Search for the cell housing the specified text and yield its [x, y] center coordinate. 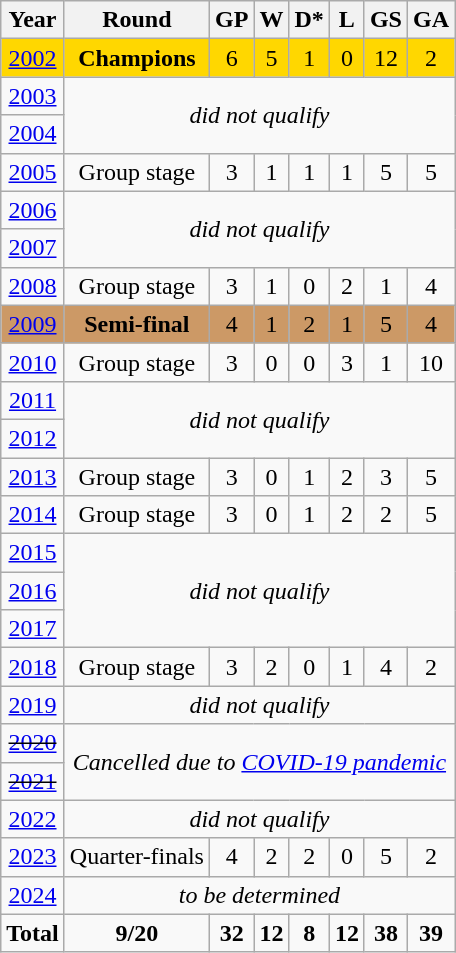
2020 [33, 743]
Cancelled due to COVID-19 pandemic [259, 762]
2024 [33, 895]
2007 [33, 248]
2009 [33, 324]
2017 [33, 629]
2014 [33, 515]
2003 [33, 96]
GA [430, 20]
2008 [33, 286]
2021 [33, 781]
2018 [33, 667]
2013 [33, 477]
Total [33, 933]
39 [430, 933]
to be determined [259, 895]
8 [309, 933]
10 [430, 362]
Semi-final [136, 324]
2005 [33, 172]
6 [231, 58]
Champions [136, 58]
9/20 [136, 933]
2023 [33, 857]
2002 [33, 58]
GS [386, 20]
2012 [33, 438]
2011 [33, 400]
Round [136, 20]
W [272, 20]
GP [231, 20]
Year [33, 20]
2004 [33, 134]
32 [231, 933]
L [346, 20]
2019 [33, 705]
Quarter-finals [136, 857]
38 [386, 933]
2016 [33, 591]
2006 [33, 210]
2010 [33, 362]
2022 [33, 819]
D* [309, 20]
2015 [33, 553]
